Capture the cell that displays the provided text and extract its (X, Y) central coordinate. 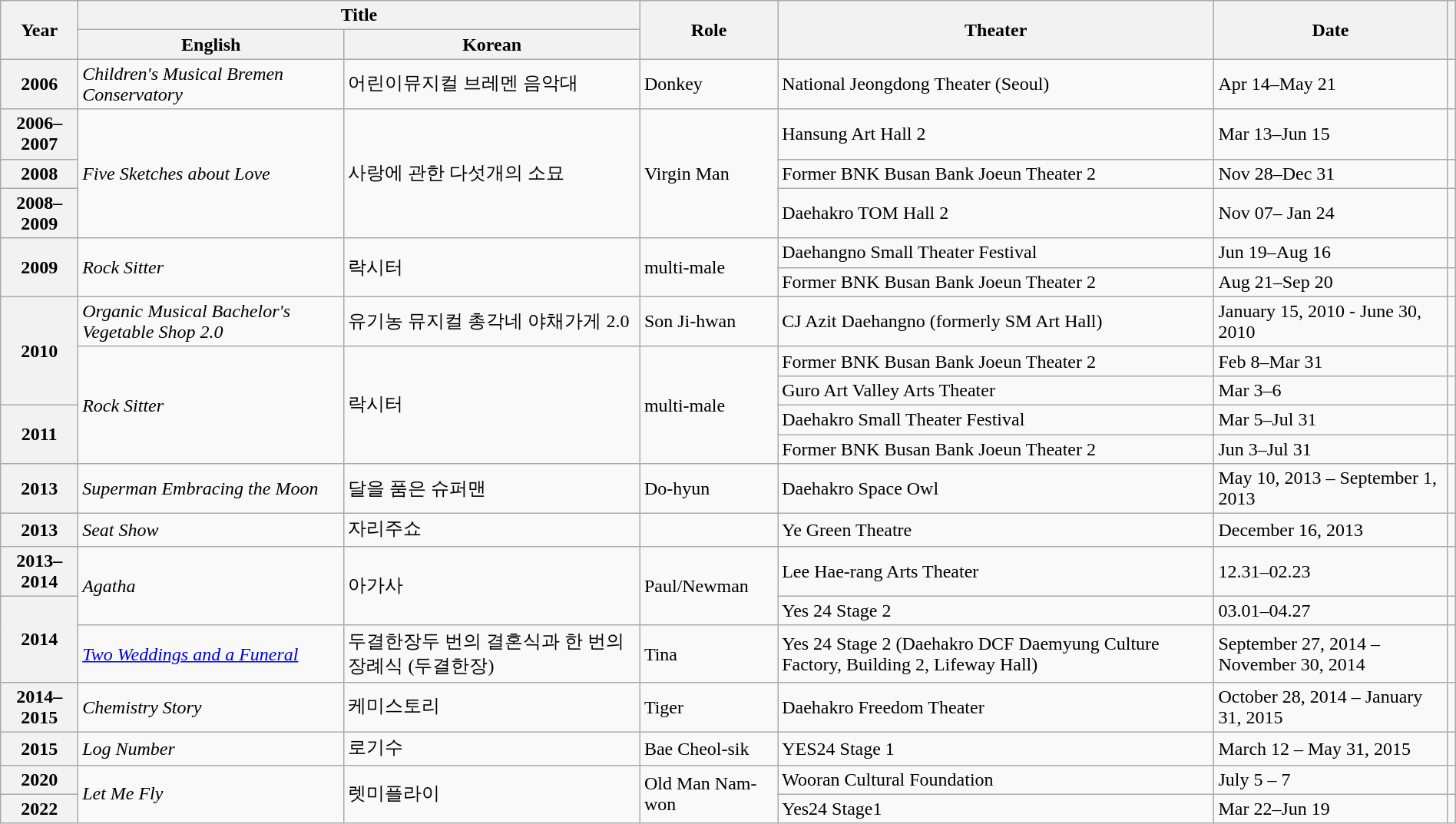
Donkey (708, 84)
Daehakro Freedom Theater (996, 707)
Mar 13–Jun 15 (1330, 134)
두결한장두 번의 결혼식과 한 번의 장례식 (두결한장) (491, 654)
2008 (40, 174)
Nov 28–Dec 31 (1330, 174)
Date (1330, 30)
Ye Green Theatre (996, 530)
03.01–04.27 (1330, 611)
Agatha (211, 585)
Year (40, 30)
Old Man Nam-won (708, 794)
2014 (40, 639)
Mar 5–Jul 31 (1330, 419)
Wooran Cultural Foundation (996, 779)
CJ Azit Daehangno (formerly SM Art Hall) (996, 321)
Let Me Fly (211, 794)
July 5 – 7 (1330, 779)
Jun 19–Aug 16 (1330, 253)
로기수 (491, 748)
Daehakro Small Theater Festival (996, 419)
March 12 – May 31, 2015 (1330, 748)
Log Number (211, 748)
어린이뮤지컬 브레멘 음악대 (491, 84)
렛미플라이 (491, 794)
Hansung Art Hall 2 (996, 134)
Do-hyun (708, 488)
Jun 3–Jul 31 (1330, 449)
Daehangno Small Theater Festival (996, 253)
2006–2007 (40, 134)
Korean (491, 45)
Yes 24 Stage 2 (Daehakro DCF Daemyung Culture Factory, Building 2, Lifeway Hall) (996, 654)
2010 (40, 350)
Children's Musical Bremen Conservatory (211, 84)
English (211, 45)
Seat Show (211, 530)
Chemistry Story (211, 707)
Tina (708, 654)
Mar 3–6 (1330, 390)
January 15, 2010 - June 30, 2010 (1330, 321)
Lee Hae-rang Arts Theater (996, 571)
2006 (40, 84)
Nov 07– Jan 24 (1330, 213)
Role (708, 30)
Theater (996, 30)
Tiger (708, 707)
2015 (40, 748)
Daehakro TOM Hall 2 (996, 213)
YES24 Stage 1 (996, 748)
December 16, 2013 (1330, 530)
Five Sketches about Love (211, 174)
2020 (40, 779)
2008–2009 (40, 213)
September 27, 2014 – November 30, 2014 (1330, 654)
2022 (40, 809)
2011 (40, 434)
자리주쇼 (491, 530)
Yes24 Stage1 (996, 809)
Feb 8–Mar 31 (1330, 361)
2013–2014 (40, 571)
National Jeongdong Theater (Seoul) (996, 84)
사랑에 관한 다섯개의 소묘 (491, 174)
Apr 14–May 21 (1330, 84)
2009 (40, 267)
May 10, 2013 – September 1, 2013 (1330, 488)
Two Weddings and a Funeral (211, 654)
유기농 뮤지컬 총각네 야채가게 2.0 (491, 321)
12.31–02.23 (1330, 571)
Aug 21–Sep 20 (1330, 282)
Virgin Man (708, 174)
Mar 22–Jun 19 (1330, 809)
아가사 (491, 585)
October 28, 2014 – January 31, 2015 (1330, 707)
Organic Musical Bachelor's Vegetable Shop 2.0 (211, 321)
Bae Cheol-sik (708, 748)
Guro Art Valley Arts Theater (996, 390)
Superman Embracing the Moon (211, 488)
Daehakro Space Owl (996, 488)
2014–2015 (40, 707)
달을 품은 슈퍼맨 (491, 488)
Yes 24 Stage 2 (996, 611)
케미스토리 (491, 707)
Son Ji-hwan (708, 321)
Title (359, 15)
Paul/Newman (708, 585)
